Locate the cell with the specified text and output its [x, y] center coordinate. 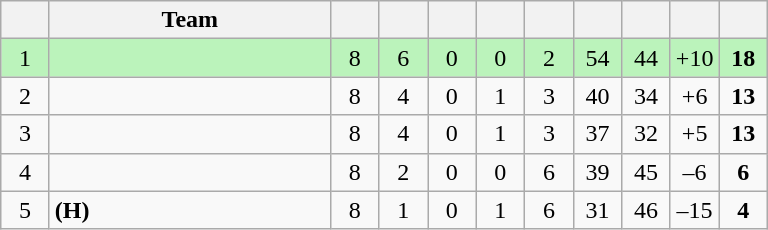
5 [26, 210]
37 [598, 134]
34 [646, 96]
(H) [190, 210]
44 [646, 58]
–15 [694, 210]
+6 [694, 96]
31 [598, 210]
+10 [694, 58]
39 [598, 172]
46 [646, 210]
40 [598, 96]
45 [646, 172]
Team [190, 20]
18 [744, 58]
+5 [694, 134]
54 [598, 58]
–6 [694, 172]
32 [646, 134]
